For the text-containing cell, return its midpoint in (x, y) coordinate format. 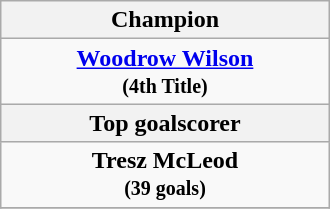
Tresz McLeod (39 goals) (165, 174)
Woodrow Wilson (4th Title) (165, 72)
Top goalscorer (165, 123)
Champion (165, 20)
